Pinpoint the cell where the given text exists, returning its [x, y] midpoint coordinate. 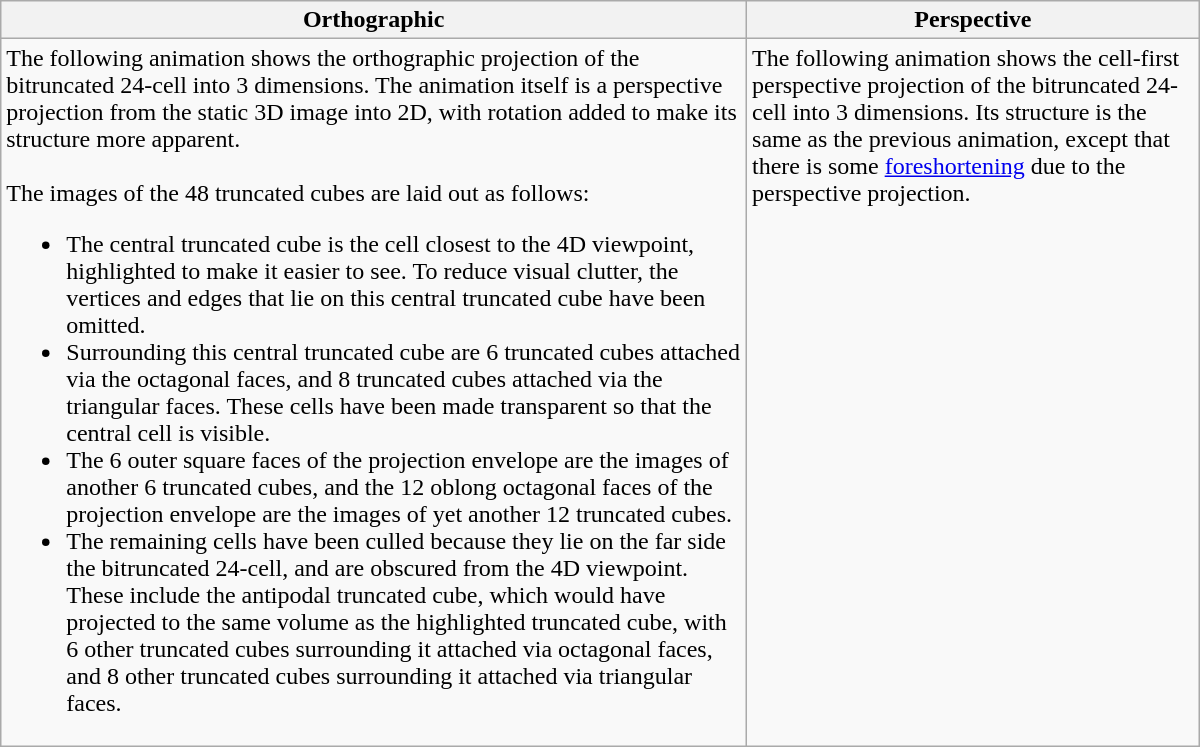
Perspective [974, 20]
Orthographic [374, 20]
